Locate the cell with the specified text and output its [x, y] center coordinate. 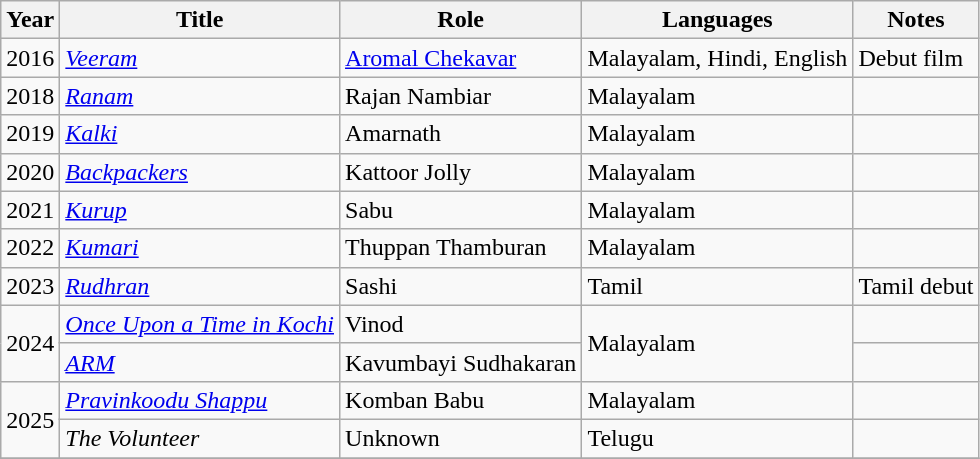
2018 [30, 96]
The Volunteer [200, 438]
Rudhran [200, 286]
2022 [30, 248]
2023 [30, 286]
Kurup [200, 210]
2020 [30, 172]
2021 [30, 210]
Title [200, 20]
Kumari [200, 248]
Amarnath [461, 134]
Ranam [200, 96]
Backpackers [200, 172]
Telugu [718, 438]
Unknown [461, 438]
2024 [30, 343]
ARM [200, 362]
Rajan Nambiar [461, 96]
Kattoor Jolly [461, 172]
2025 [30, 419]
Notes [916, 20]
Vinod [461, 324]
Once Upon a Time in Kochi [200, 324]
Year [30, 20]
2019 [30, 134]
Debut film [916, 58]
Pravinkoodu Shappu [200, 400]
Veeram [200, 58]
Languages [718, 20]
Sabu [461, 210]
Role [461, 20]
Tamil debut [916, 286]
Thuppan Thamburan [461, 248]
2016 [30, 58]
Kavumbayi Sudhakaran [461, 362]
Tamil [718, 286]
Sashi [461, 286]
Aromal Chekavar [461, 58]
Komban Babu [461, 400]
Malayalam, Hindi, English [718, 58]
Kalki [200, 134]
